Capture the cell that displays the provided text and extract its (x, y) central coordinate. 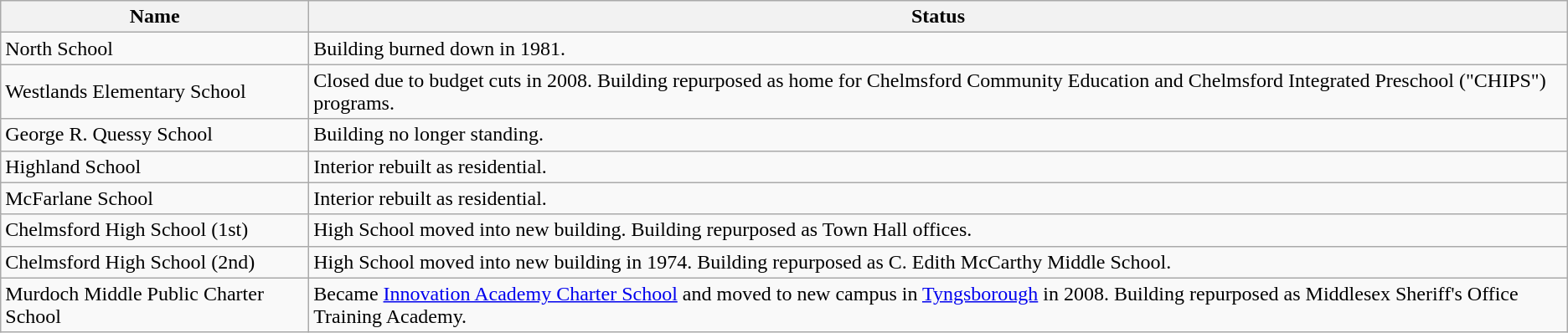
High School moved into new building. Building repurposed as Town Hall offices. (938, 230)
George R. Quessy School (155, 135)
Chelmsford High School (1st) (155, 230)
Chelmsford High School (2nd) (155, 262)
Building no longer standing. (938, 135)
Building burned down in 1981. (938, 49)
McFarlane School (155, 198)
North School (155, 49)
Murdoch Middle Public Charter School (155, 305)
High School moved into new building in 1974. Building repurposed as C. Edith McCarthy Middle School. (938, 262)
Status (938, 17)
Westlands Elementary School (155, 92)
Name (155, 17)
Highland School (155, 166)
